Locate the cell with the specified text and output its [X, Y] center coordinate. 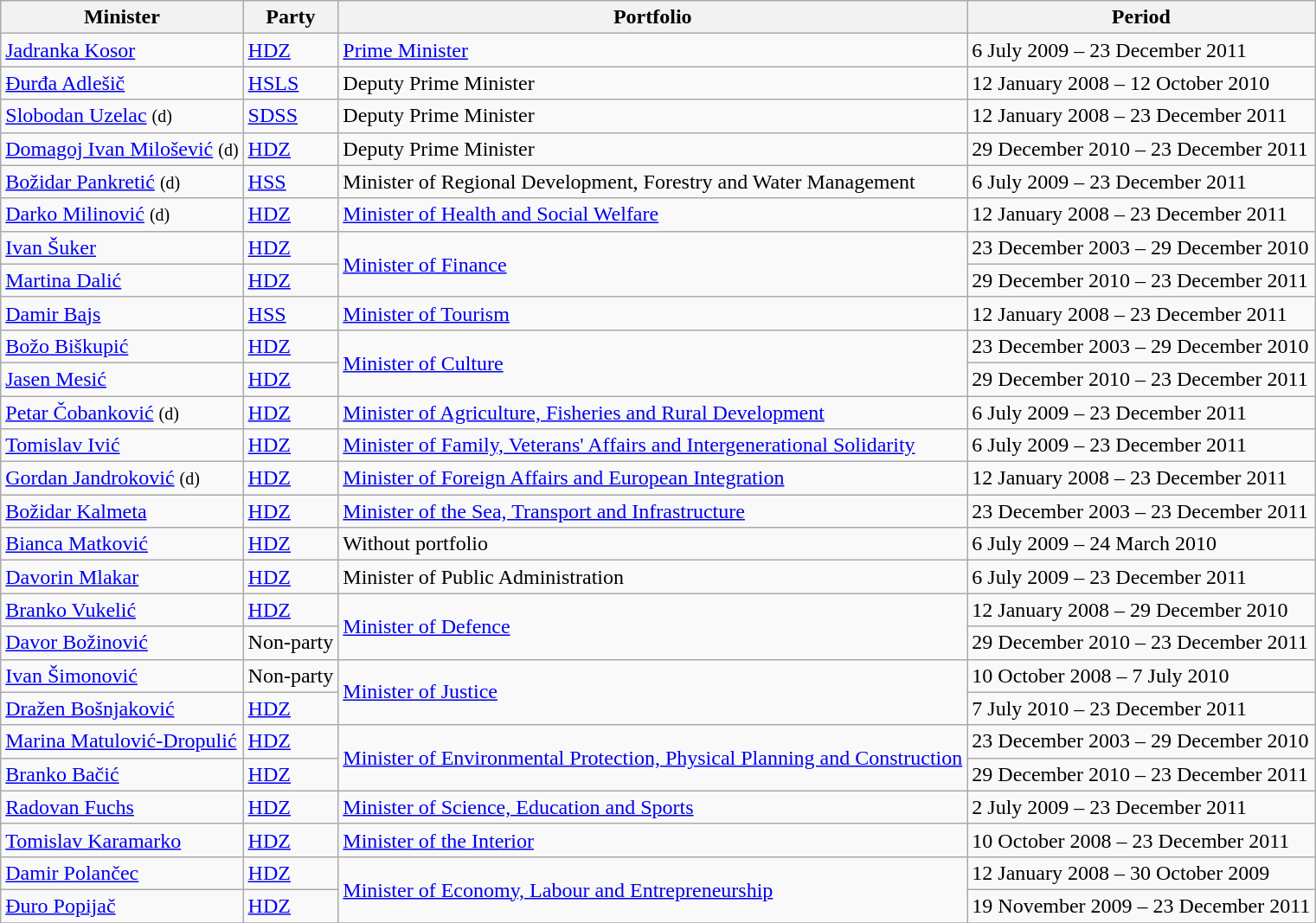
Slobodan Uzelac (d) [122, 116]
Minister of Agriculture, Fisheries and Rural Development [652, 413]
10 October 2008 – 7 July 2010 [1141, 676]
23 December 2003 – 23 December 2011 [1141, 511]
2 July 2009 – 23 December 2011 [1141, 807]
12 January 2008 – 29 December 2010 [1141, 610]
Branko Vukelić [122, 610]
Branko Bačić [122, 774]
Damir Polančec [122, 873]
Bianca Matković [122, 544]
Minister of Economy, Labour and Entrepreneurship [652, 889]
Dražen Bošnjaković [122, 708]
Minister of the Interior [652, 840]
Minister of Tourism [652, 313]
Minister of Foreign Affairs and European Integration [652, 478]
Tomislav Ivić [122, 445]
Tomislav Karamarko [122, 840]
Davorin Mlakar [122, 577]
Božidar Kalmeta [122, 511]
Darko Milinović (d) [122, 215]
6 July 2009 – 24 March 2010 [1141, 544]
Minister of Culture [652, 362]
HSLS [291, 83]
Ivan Šuker [122, 247]
Ivan Šimonović [122, 676]
12 January 2008 – 30 October 2009 [1141, 873]
Without portfolio [652, 544]
Domagoj Ivan Milošević (d) [122, 149]
Party [291, 17]
Đurđa Adlešič [122, 83]
Božo Biškupić [122, 346]
Minister [122, 17]
Minister of the Sea, Transport and Infrastructure [652, 511]
SDSS [291, 116]
10 October 2008 – 23 December 2011 [1141, 840]
7 July 2010 – 23 December 2011 [1141, 708]
Jadranka Kosor [122, 50]
Minister of Finance [652, 264]
Radovan Fuchs [122, 807]
Minister of Environmental Protection, Physical Planning and Construction [652, 758]
Minister of Defence [652, 626]
Minister of Regional Development, Forestry and Water Management [652, 182]
Davor Božinović [122, 643]
Minister of Health and Social Welfare [652, 215]
Jasen Mesić [122, 379]
Petar Čobanković (d) [122, 413]
Period [1141, 17]
Minister of Justice [652, 692]
19 November 2009 – 23 December 2011 [1141, 906]
Martina Dalić [122, 280]
Minister of Science, Education and Sports [652, 807]
Đuro Popijač [122, 906]
Portfolio [652, 17]
Gordan Jandroković (d) [122, 478]
Marina Matulović-Dropulić [122, 741]
Minister of Public Administration [652, 577]
Božidar Pankretić (d) [122, 182]
12 January 2008 – 12 October 2010 [1141, 83]
Prime Minister [652, 50]
Damir Bajs [122, 313]
Minister of Family, Veterans' Affairs and Intergenerational Solidarity [652, 445]
